Scan for the cell matching the given text and deliver its (X, Y) coordinate at center. 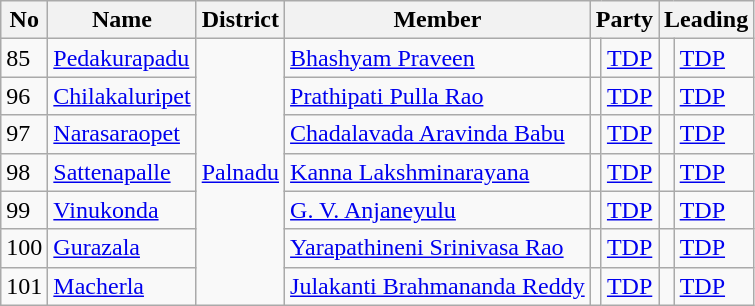
Narasaraopet (122, 134)
98 (24, 172)
Pedakurapadu (122, 58)
G. V. Anjaneyulu (438, 210)
Party (624, 20)
Member (438, 20)
Palnadu (240, 172)
Bhashyam Praveen (438, 58)
District (240, 20)
Vinukonda (122, 210)
101 (24, 286)
Leading (706, 20)
Chilakaluripet (122, 96)
99 (24, 210)
Yarapathineni Srinivasa Rao (438, 248)
97 (24, 134)
Prathipati Pulla Rao (438, 96)
Julakanti Brahmananda Reddy (438, 286)
Gurazala (122, 248)
Name (122, 20)
Sattenapalle (122, 172)
No (24, 20)
96 (24, 96)
Kanna Lakshminarayana (438, 172)
100 (24, 248)
Macherla (122, 286)
85 (24, 58)
Chadalavada Aravinda Babu (438, 134)
